Capture the cell that displays the provided text and extract its (X, Y) central coordinate. 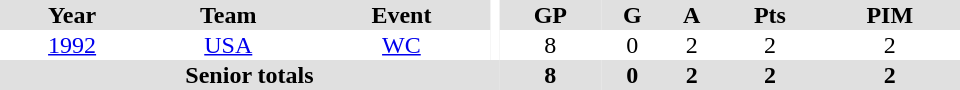
PIM (890, 15)
Senior totals (250, 75)
Year (72, 15)
GP (550, 15)
Pts (770, 15)
USA (228, 45)
WC (401, 45)
Event (401, 15)
1992 (72, 45)
A (692, 15)
G (632, 15)
Team (228, 15)
